Determine the (x, y) coordinate at the center of the cell enclosing the given text.  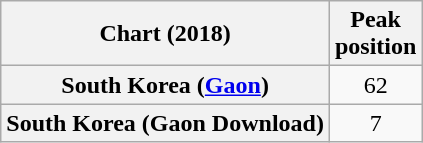
South Korea (Gaon Download) (166, 123)
Chart (2018) (166, 34)
South Korea (Gaon) (166, 85)
7 (375, 123)
Peakposition (375, 34)
62 (375, 85)
